For the text-containing cell, return its midpoint in [X, Y] coordinate format. 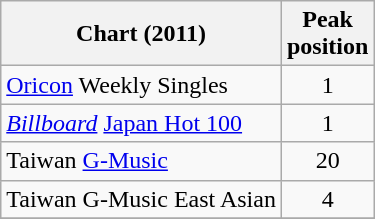
Billboard Japan Hot 100 [142, 123]
20 [327, 161]
Taiwan G-Music [142, 161]
4 [327, 199]
Peakposition [327, 34]
Chart (2011) [142, 34]
Taiwan G-Music East Asian [142, 199]
Oricon Weekly Singles [142, 85]
